Provide the (X, Y) coordinate of the cell's center where the given text is located.  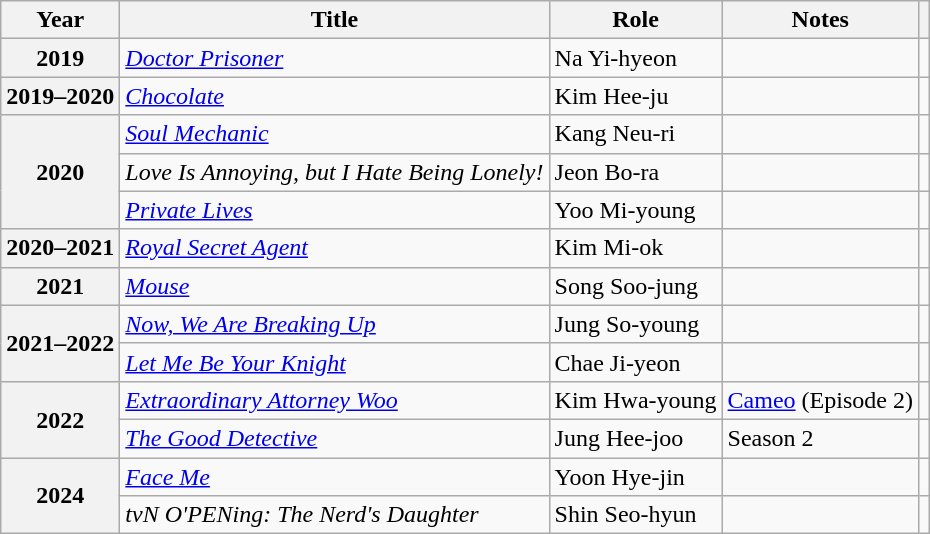
Kim Hee-ju (636, 96)
Na Yi-hyeon (636, 58)
Shin Seo-hyun (636, 515)
Yoo Mi-young (636, 210)
Chae Ji-yeon (636, 362)
Now, We Are Breaking Up (334, 324)
Private Lives (334, 210)
Jeon Bo-ra (636, 172)
2020–2021 (60, 248)
Let Me Be Your Knight (334, 362)
2019–2020 (60, 96)
2022 (60, 419)
2024 (60, 496)
Soul Mechanic (334, 134)
Title (334, 20)
Jung So-young (636, 324)
Kim Hwa-young (636, 400)
Cameo (Episode 2) (820, 400)
Kim Mi-ok (636, 248)
Face Me (334, 477)
2020 (60, 172)
Season 2 (820, 438)
Role (636, 20)
tvN O'PENing: The Nerd's Daughter (334, 515)
Notes (820, 20)
2021–2022 (60, 343)
Year (60, 20)
2021 (60, 286)
Jung Hee-joo (636, 438)
The Good Detective (334, 438)
Doctor Prisoner (334, 58)
Mouse (334, 286)
2019 (60, 58)
Yoon Hye-jin (636, 477)
Love Is Annoying, but I Hate Being Lonely! (334, 172)
Kang Neu-ri (636, 134)
Royal Secret Agent (334, 248)
Extraordinary Attorney Woo (334, 400)
Chocolate (334, 96)
Song Soo-jung (636, 286)
